Determine the (X, Y) coordinate at the center of the cell enclosing the given text.  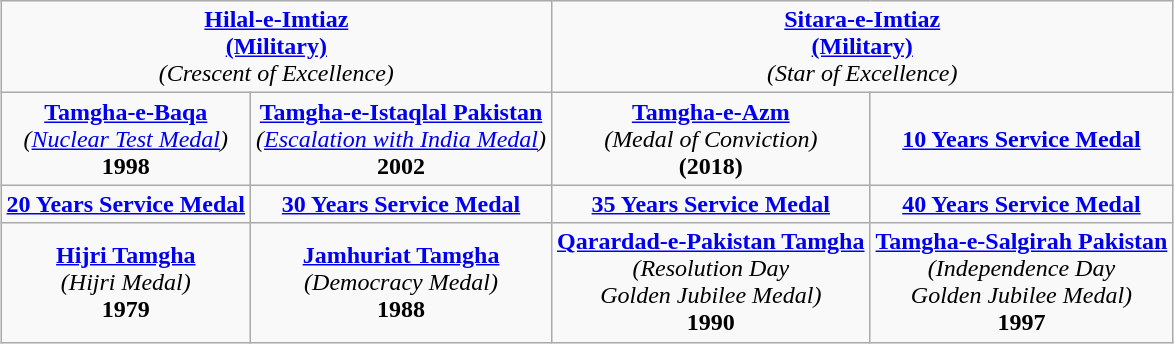
40 Years Service Medal (1022, 204)
Sitara-e-Imtiaz(Military)(Star of Excellence) (862, 47)
Jamhuriat Tamgha(Democracy Medal)1988 (402, 282)
Tamgha-e-Salgirah Pakistan(Independence DayGolden Jubilee Medal)1997 (1022, 282)
Tamgha-e-Istaqlal Pakistan(Escalation with India Medal)2002 (402, 139)
Hilal-e-Imtiaz(Military)(Crescent of Excellence) (276, 47)
Qarardad-e-Pakistan Tamgha(Resolution DayGolden Jubilee Medal)1990 (711, 282)
Hijri Tamgha(Hijri Medal)1979 (126, 282)
10 Years Service Medal (1022, 139)
35 Years Service Medal (711, 204)
20 Years Service Medal (126, 204)
30 Years Service Medal (402, 204)
Tamgha-e-Azm(Medal of Conviction)(2018) (711, 139)
Tamgha-e-Baqa(Nuclear Test Medal)1998 (126, 139)
